Identify which cell holds the provided text, then report its [x, y] central coordinate. 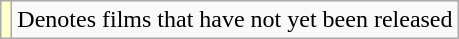
Denotes films that have not yet been released [235, 20]
